Search for the cell housing the specified text and yield its (X, Y) center coordinate. 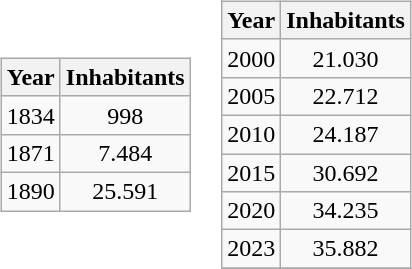
2010 (252, 134)
998 (125, 115)
2015 (252, 173)
35.882 (346, 249)
21.030 (346, 58)
7.484 (125, 153)
1890 (30, 192)
30.692 (346, 173)
2020 (252, 211)
1871 (30, 153)
24.187 (346, 134)
22.712 (346, 96)
1834 (30, 115)
2000 (252, 58)
2023 (252, 249)
25.591 (125, 192)
34.235 (346, 211)
2005 (252, 96)
